Output the (x, y) coordinate of the center of the cell containing the given text.  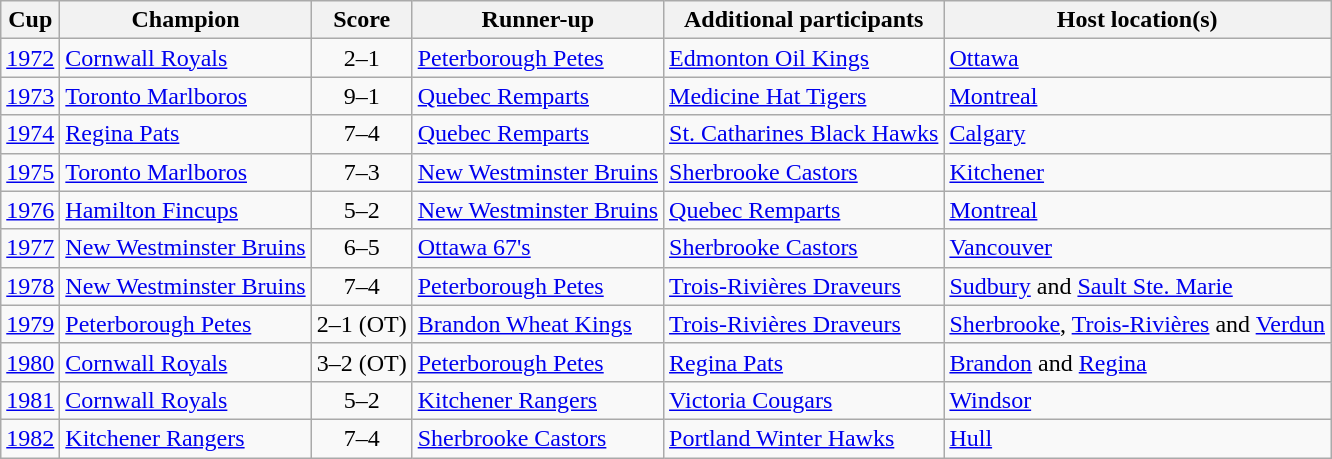
Windsor (1138, 400)
1982 (30, 438)
1975 (30, 172)
Sudbury and Sault Ste. Marie (1138, 286)
1974 (30, 134)
6–5 (362, 248)
1973 (30, 96)
1978 (30, 286)
Edmonton Oil Kings (804, 58)
1981 (30, 400)
7–3 (362, 172)
1980 (30, 362)
Cup (30, 20)
1979 (30, 324)
2–1 (OT) (362, 324)
Sherbrooke, Trois-Rivières and Verdun (1138, 324)
Additional participants (804, 20)
Brandon Wheat Kings (538, 324)
Brandon and Regina (1138, 362)
Ottawa (1138, 58)
Champion (186, 20)
Victoria Cougars (804, 400)
Kitchener (1138, 172)
Hamilton Fincups (186, 210)
Portland Winter Hawks (804, 438)
1976 (30, 210)
Vancouver (1138, 248)
1972 (30, 58)
9–1 (362, 96)
Calgary (1138, 134)
Runner-up (538, 20)
Medicine Hat Tigers (804, 96)
Score (362, 20)
St. Catharines Black Hawks (804, 134)
Hull (1138, 438)
2–1 (362, 58)
Host location(s) (1138, 20)
3–2 (OT) (362, 362)
1977 (30, 248)
Ottawa 67's (538, 248)
